Identify which cell holds the provided text, then report its (X, Y) central coordinate. 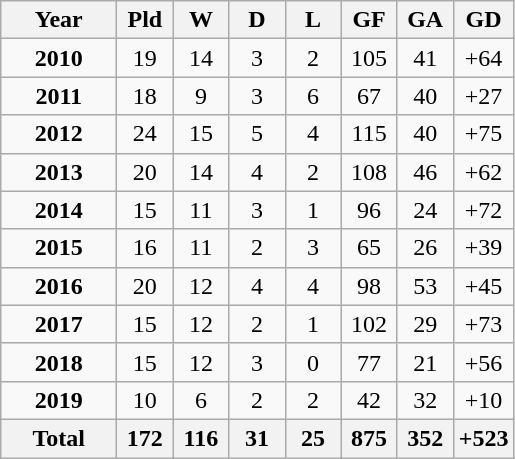
D (257, 20)
875 (369, 438)
65 (369, 248)
GD (484, 20)
2018 (59, 362)
352 (425, 438)
18 (145, 96)
2016 (59, 286)
32 (425, 400)
+72 (484, 210)
53 (425, 286)
+39 (484, 248)
L (313, 20)
108 (369, 172)
9 (201, 96)
2017 (59, 324)
5 (257, 134)
16 (145, 248)
+523 (484, 438)
+56 (484, 362)
2015 (59, 248)
2013 (59, 172)
96 (369, 210)
115 (369, 134)
98 (369, 286)
2011 (59, 96)
+10 (484, 400)
105 (369, 58)
77 (369, 362)
25 (313, 438)
67 (369, 96)
+45 (484, 286)
21 (425, 362)
2012 (59, 134)
GA (425, 20)
Year (59, 20)
102 (369, 324)
2010 (59, 58)
0 (313, 362)
10 (145, 400)
+73 (484, 324)
46 (425, 172)
26 (425, 248)
19 (145, 58)
2014 (59, 210)
41 (425, 58)
Total (59, 438)
42 (369, 400)
+62 (484, 172)
2019 (59, 400)
+27 (484, 96)
Pld (145, 20)
+64 (484, 58)
GF (369, 20)
+75 (484, 134)
172 (145, 438)
116 (201, 438)
W (201, 20)
29 (425, 324)
31 (257, 438)
